Determine the (x, y) coordinate at the center of the cell enclosing the given text.  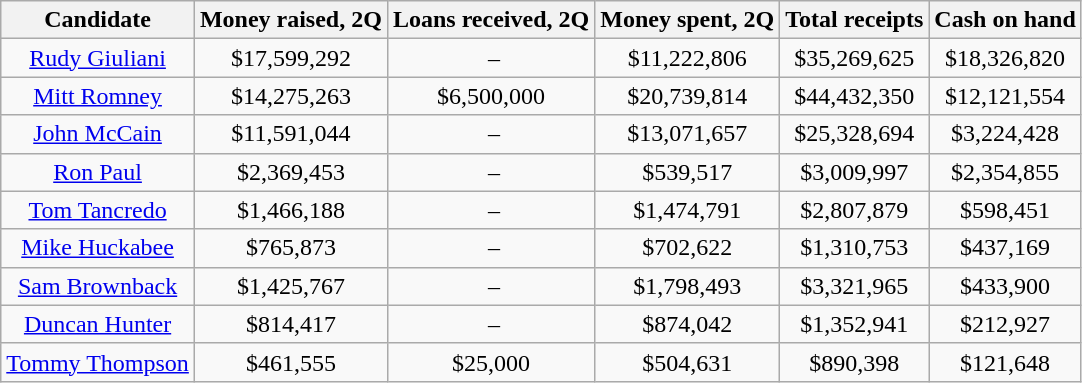
$874,042 (688, 324)
$44,432,350 (854, 96)
Loans received, 2Q (490, 20)
$121,648 (1005, 362)
Candidate (98, 20)
$13,071,657 (688, 134)
$18,326,820 (1005, 58)
Total receipts (854, 20)
$2,369,453 (290, 172)
$11,222,806 (688, 58)
Rudy Giuliani (98, 58)
Sam Brownback (98, 286)
John McCain (98, 134)
$3,009,997 (854, 172)
$25,328,694 (854, 134)
Ron Paul (98, 172)
$598,451 (1005, 210)
Mike Huckabee (98, 248)
$461,555 (290, 362)
$539,517 (688, 172)
$890,398 (854, 362)
Tommy Thompson (98, 362)
$1,474,791 (688, 210)
$12,121,554 (1005, 96)
$2,807,879 (854, 210)
Mitt Romney (98, 96)
$25,000 (490, 362)
$2,354,855 (1005, 172)
Tom Tancredo (98, 210)
$11,591,044 (290, 134)
$702,622 (688, 248)
$504,631 (688, 362)
$6,500,000 (490, 96)
$1,798,493 (688, 286)
$1,310,753 (854, 248)
$814,417 (290, 324)
Cash on hand (1005, 20)
$20,739,814 (688, 96)
Duncan Hunter (98, 324)
$1,352,941 (854, 324)
$3,224,428 (1005, 134)
Money raised, 2Q (290, 20)
$1,425,767 (290, 286)
$437,169 (1005, 248)
$17,599,292 (290, 58)
$3,321,965 (854, 286)
$35,269,625 (854, 58)
$14,275,263 (290, 96)
$212,927 (1005, 324)
$765,873 (290, 248)
$433,900 (1005, 286)
$1,466,188 (290, 210)
Money spent, 2Q (688, 20)
